Determine the (X, Y) coordinate at the center of the cell enclosing the given text.  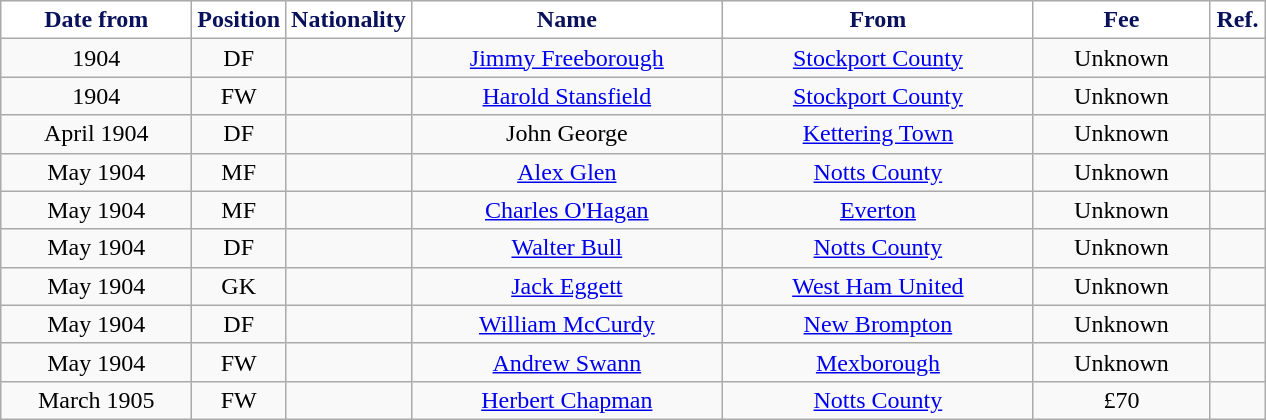
Fee (1121, 20)
Date from (96, 20)
New Brompton (878, 324)
Kettering Town (878, 134)
Harold Stansfield (566, 96)
Position (239, 20)
John George (566, 134)
Everton (878, 210)
March 1905 (96, 400)
West Ham United (878, 286)
Name (566, 20)
Ref. (1237, 20)
Andrew Swann (566, 362)
Jimmy Freeborough (566, 58)
Charles O'Hagan (566, 210)
From (878, 20)
Nationality (349, 20)
Walter Bull (566, 248)
Jack Eggett (566, 286)
April 1904 (96, 134)
Herbert Chapman (566, 400)
GK (239, 286)
Alex Glen (566, 172)
Mexborough (878, 362)
£70 (1121, 400)
William McCurdy (566, 324)
